Capture the cell that displays the provided text and extract its [X, Y] central coordinate. 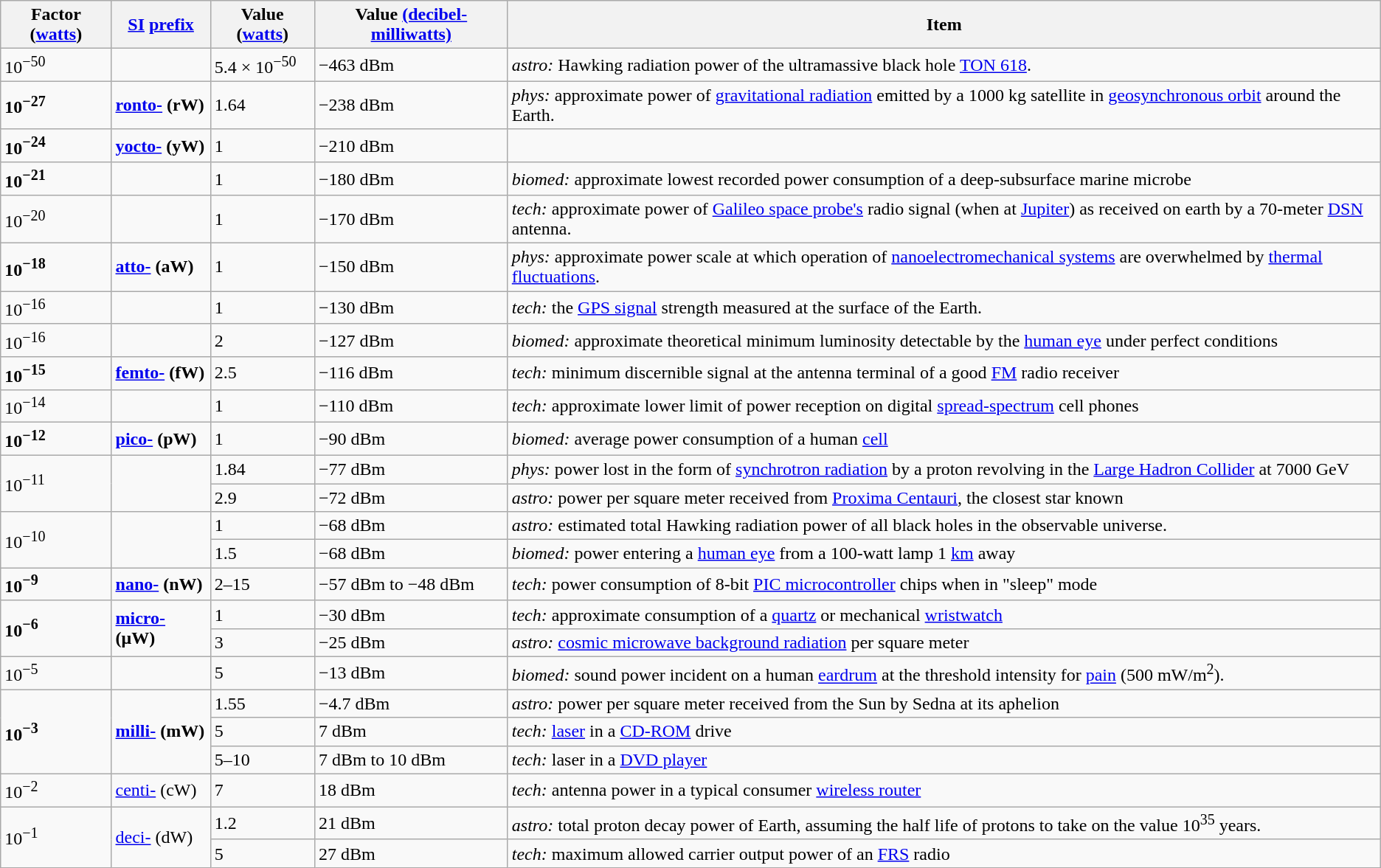
1.64 [263, 105]
−25 dBm [411, 642]
astro: power per square meter received from the Sun by Sedna at its aphelion [944, 704]
deci- (dW) [161, 838]
1.84 [263, 469]
phys: approximate power of gravitational radiation emitted by a 1000 kg satellite in geosynchronous orbit around the Earth. [944, 105]
tech: approximate lower limit of power reception on digital spread-spectrum cell phones [944, 406]
femto- (fW) [161, 373]
SI prefix [161, 25]
7 dBm [411, 732]
−110 dBm [411, 406]
phys: approximate power scale at which operation of nanoelectromechanical systems are overwhelmed by thermal fluctuations. [944, 267]
10−18 [56, 267]
−238 dBm [411, 105]
tech: maximum allowed carrier output power of an FRS radio [944, 853]
3 [263, 642]
astro: cosmic microwave background radiation per square meter [944, 642]
astro: estimated total Hawking radiation power of all black holes in the observable universe. [944, 526]
1.2 [263, 823]
biomed: approximate theoretical minimum luminosity detectable by the human eye under perfect conditions [944, 341]
10−20 [56, 220]
Value (decibel-milliwatts) [411, 25]
tech: the GPS signal strength measured at the surface of the Earth. [944, 308]
biomed: sound power incident on a human eardrum at the threshold intensity for pain (500 mW/m2). [944, 673]
pico- (pW) [161, 440]
10−3 [56, 732]
18 dBm [411, 791]
nano- (nW) [161, 584]
10−11 [56, 483]
1.55 [263, 704]
yocto- (yW) [161, 146]
tech: approximate consumption of a quartz or mechanical wristwatch [944, 614]
Item [944, 25]
−210 dBm [411, 146]
2.5 [263, 373]
tech: laser in a CD-ROM drive [944, 732]
tech: laser in a DVD player [944, 760]
−90 dBm [411, 440]
centi- (cW) [161, 791]
10−12 [56, 440]
10−27 [56, 105]
10−50 [56, 65]
Value (watts) [263, 25]
10−1 [56, 838]
−13 dBm [411, 673]
5.4 × 10−50 [263, 65]
ronto- (rW) [161, 105]
7 [263, 791]
−130 dBm [411, 308]
astro: total proton decay power of Earth, assuming the half life of protons to take on the value 1035 years. [944, 823]
−170 dBm [411, 220]
−57 dBm to −48 dBm [411, 584]
−77 dBm [411, 469]
10−10 [56, 540]
10−9 [56, 584]
tech: power consumption of 8-bit PIC microcontroller chips when in "sleep" mode [944, 584]
micro- (μW) [161, 628]
1.5 [263, 554]
tech: approximate power of Galileo space probe's radio signal (when at Jupiter) as received on earth by a 70-meter DSN antenna. [944, 220]
astro: Hawking radiation power of the ultramassive black hole TON 618. [944, 65]
−72 dBm [411, 498]
2–15 [263, 584]
−116 dBm [411, 373]
−127 dBm [411, 341]
10−21 [56, 178]
10−24 [56, 146]
−150 dBm [411, 267]
biomed: power entering a human eye from a 100-watt lamp 1 km away [944, 554]
27 dBm [411, 853]
2 [263, 341]
atto- (aW) [161, 267]
tech: antenna power in a typical consumer wireless router [944, 791]
Factor (watts) [56, 25]
tech: minimum discernible signal at the antenna terminal of a good FM radio receiver [944, 373]
biomed: approximate lowest recorded power consumption of a deep-subsurface marine microbe [944, 178]
10−15 [56, 373]
2.9 [263, 498]
5–10 [263, 760]
10−5 [56, 673]
milli- (mW) [161, 732]
21 dBm [411, 823]
−180 dBm [411, 178]
7 dBm to 10 dBm [411, 760]
−463 dBm [411, 65]
biomed: average power consumption of a human cell [944, 440]
−4.7 dBm [411, 704]
−30 dBm [411, 614]
10−2 [56, 791]
phys: power lost in the form of synchrotron radiation by a proton revolving in the Large Hadron Collider at 7000 GeV [944, 469]
10−14 [56, 406]
10−6 [56, 628]
astro: power per square meter received from Proxima Centauri, the closest star known [944, 498]
